Pinpoint the cell where the given text exists, returning its [X, Y] midpoint coordinate. 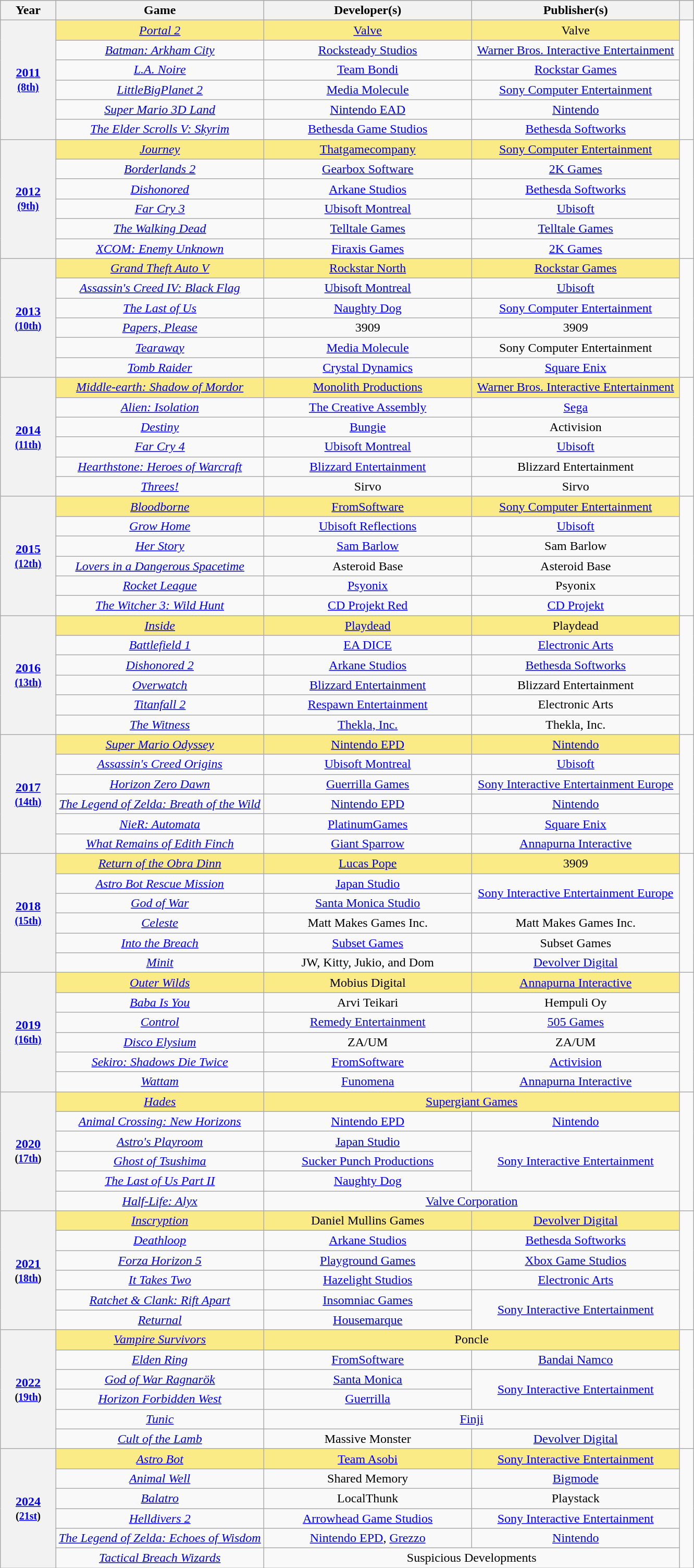
Horizon Forbidden West [159, 1399]
2015 (12th) [28, 556]
Finji [472, 1419]
Mobius Digital [368, 983]
Valve Corporation [472, 1200]
JW, Kitty, Jukio, and Dom [368, 963]
2020(17th) [28, 1151]
Return of the Obra Dinn [159, 863]
Lucas Pope [368, 863]
2016(13th) [28, 675]
CD Projekt Red [368, 606]
Crystal Dynamics [368, 367]
Vampire Survivors [159, 1340]
Tunic [159, 1419]
Sucker Punch Productions [368, 1161]
Bloodborne [159, 506]
Arrowhead Game Studios [368, 1518]
Thatgamecompany [368, 149]
LittleBigPlanet 2 [159, 90]
Balatro [159, 1498]
God of War [159, 903]
Santa Monica [368, 1379]
Forza Horizon 5 [159, 1260]
Supergiant Games [472, 1101]
XCOM: Enemy Unknown [159, 249]
Inscryption [159, 1221]
The Witness [159, 725]
Helldivers 2 [159, 1518]
Bandai Namco [575, 1359]
Threes! [159, 486]
Elden Ring [159, 1359]
Sekiro: Shadows Die Twice [159, 1062]
Minit [159, 963]
Dishonored 2 [159, 665]
Housemarque [368, 1320]
The Walking Dead [159, 228]
Astro's Playroom [159, 1141]
NieR: Automata [159, 824]
Bungie [368, 427]
EA DICE [368, 645]
Middle-earth: Shadow of Mordor [159, 387]
CD Projekt [575, 606]
The Creative Assembly [368, 407]
Lovers in a Dangerous Spacetime [159, 566]
Team Asobi [368, 1459]
Guerrilla Games [368, 784]
Respawn Entertainment [368, 705]
2012 (9th) [28, 199]
2021(18th) [28, 1270]
Overwatch [159, 685]
Guerrilla [368, 1399]
Far Cry 3 [159, 209]
Dishonored [159, 189]
Santa Monica Studio [368, 903]
LocalThunk [368, 1498]
2024(21st) [28, 1508]
The Legend of Zelda: Echoes of Wisdom [159, 1538]
Grow Home [159, 526]
Hearthstone: Heroes of Warcraft [159, 467]
Developer(s) [368, 10]
Wattam [159, 1082]
PlatinumGames [368, 824]
Titanfall 2 [159, 705]
Game [159, 10]
Funomena [368, 1082]
Daniel Mullins Games [368, 1221]
Sega [575, 407]
Portal 2 [159, 30]
Cult of the Lamb [159, 1439]
Ghost of Tsushima [159, 1161]
Inside [159, 626]
The Last of Us [159, 308]
Borderlands 2 [159, 169]
Animal Well [159, 1478]
Battlefield 1 [159, 645]
2022(19th) [28, 1389]
Playstack [575, 1498]
Ubisoft Reflections [368, 526]
Celeste [159, 923]
Rocket League [159, 586]
Shared Memory [368, 1478]
Assassin's Creed IV: Black Flag [159, 288]
Disco Elysium [159, 1042]
The Last of Us Part II [159, 1181]
Bigmode [575, 1478]
Batman: Arkham City [159, 50]
Firaxis Games [368, 249]
Control [159, 1022]
Year [28, 10]
Playground Games [368, 1260]
Assassin's Creed Origins [159, 764]
Tactical Breach Wizards [159, 1558]
Outer Wilds [159, 983]
Alien: Isolation [159, 407]
Tomb Raider [159, 367]
Astro Bot Rescue Mission [159, 884]
Baba Is You [159, 1002]
Insomniac Games [368, 1300]
Half-Life: Alyx [159, 1200]
Publisher(s) [575, 10]
Giant Sparrow [368, 843]
It Takes Two [159, 1280]
Ratchet & Clank: Rift Apart [159, 1300]
The Witcher 3: Wild Hunt [159, 606]
Team Bondi [368, 70]
2011 (8th) [28, 80]
Monolith Productions [368, 387]
Super Mario 3D Land [159, 109]
Horizon Zero Dawn [159, 784]
God of War Ragnarök [159, 1379]
Remedy Entertainment [368, 1022]
Tearaway [159, 348]
Destiny [159, 427]
Rockstar North [368, 268]
Xbox Game Studios [575, 1260]
Massive Monster [368, 1439]
Grand Theft Auto V [159, 268]
Papers, Please [159, 328]
Suspicious Developments [472, 1558]
Animal Crossing: New Horizons [159, 1121]
Nintendo EPD, Grezzo [368, 1538]
2017(14th) [28, 794]
L.A. Noire [159, 70]
Her Story [159, 546]
Into the Breach [159, 943]
The Legend of Zelda: Breath of the Wild [159, 804]
2014 (11th) [28, 437]
2013 (10th) [28, 318]
2019(16th) [28, 1032]
Super Mario Odyssey [159, 744]
Deathloop [159, 1241]
2018(15th) [28, 913]
Astro Bot [159, 1459]
Nintendo EAD [368, 109]
Hades [159, 1101]
Far Cry 4 [159, 447]
Rocksteady Studios [368, 50]
Hazelight Studios [368, 1280]
Poncle [472, 1340]
The Elder Scrolls V: Skyrim [159, 129]
Gearbox Software [368, 169]
Returnal [159, 1320]
Arvi Teikari [368, 1002]
Hempuli Oy [575, 1002]
505 Games [575, 1022]
What Remains of Edith Finch [159, 843]
Bethesda Game Studios [368, 129]
Journey [159, 149]
